Output the (X, Y) coordinate of the center of the cell containing the given text.  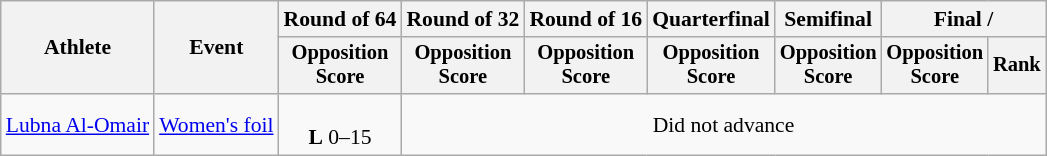
Lubna Al-Omair (78, 124)
Round of 16 (586, 19)
Round of 64 (340, 19)
L 0–15 (340, 124)
Final / (963, 19)
Women's foil (216, 124)
Athlete (78, 48)
Round of 32 (462, 19)
Quarterfinal (711, 19)
Event (216, 48)
Semifinal (828, 19)
Did not advance (723, 124)
Rank (1017, 66)
